Search for the cell housing the specified text and yield its [x, y] center coordinate. 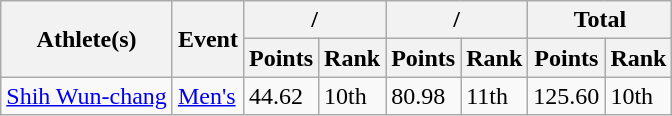
Men's [208, 96]
11th [494, 96]
125.60 [566, 96]
Event [208, 39]
Shih Wun-chang [87, 96]
Total [600, 20]
Athlete(s) [87, 39]
44.62 [280, 96]
80.98 [424, 96]
